Capture the cell that displays the provided text and extract its (X, Y) central coordinate. 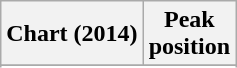
Peakposition (189, 34)
Chart (2014) (72, 34)
